Output the (X, Y) coordinate of the center of the cell containing the given text.  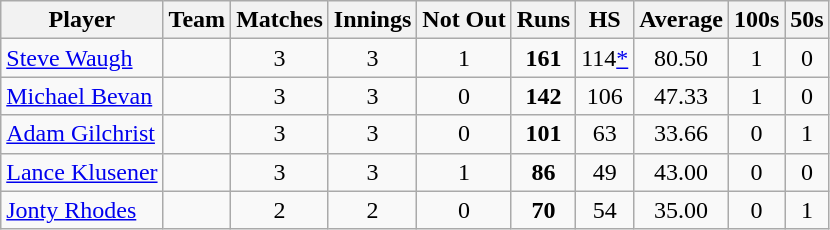
Team (197, 20)
Jonty Rhodes (82, 210)
Runs (543, 20)
Average (682, 20)
101 (543, 134)
100s (756, 20)
106 (605, 96)
161 (543, 58)
70 (543, 210)
80.50 (682, 58)
33.66 (682, 134)
Lance Klusener (82, 172)
HS (605, 20)
Innings (372, 20)
Steve Waugh (82, 58)
63 (605, 134)
142 (543, 96)
Matches (280, 20)
Not Out (464, 20)
54 (605, 210)
Michael Bevan (82, 96)
49 (605, 172)
Adam Gilchrist (82, 134)
114* (605, 58)
47.33 (682, 96)
50s (807, 20)
43.00 (682, 172)
Player (82, 20)
35.00 (682, 210)
86 (543, 172)
